From the cell containing the given text, extract its center point as [X, Y] coordinate. 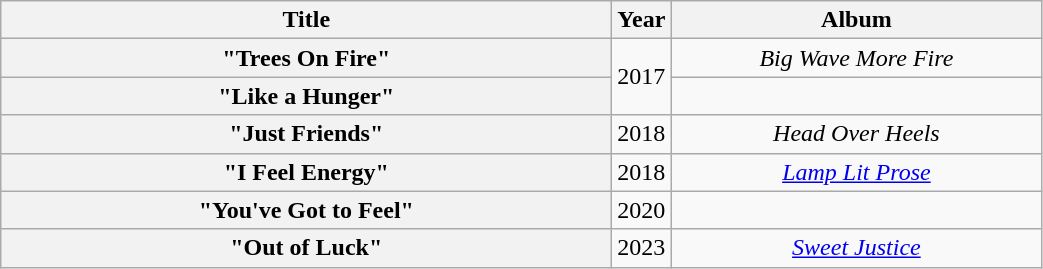
Head Over Heels [856, 134]
Big Wave More Fire [856, 58]
Sweet Justice [856, 248]
Title [306, 20]
"You've Got to Feel" [306, 210]
2020 [642, 210]
"I Feel Energy" [306, 172]
Album [856, 20]
"Like a Hunger" [306, 96]
Year [642, 20]
"Just Friends" [306, 134]
Lamp Lit Prose [856, 172]
2023 [642, 248]
2017 [642, 77]
"Out of Luck" [306, 248]
"Trees On Fire" [306, 58]
